Locate the cell with the specified text and output its [x, y] center coordinate. 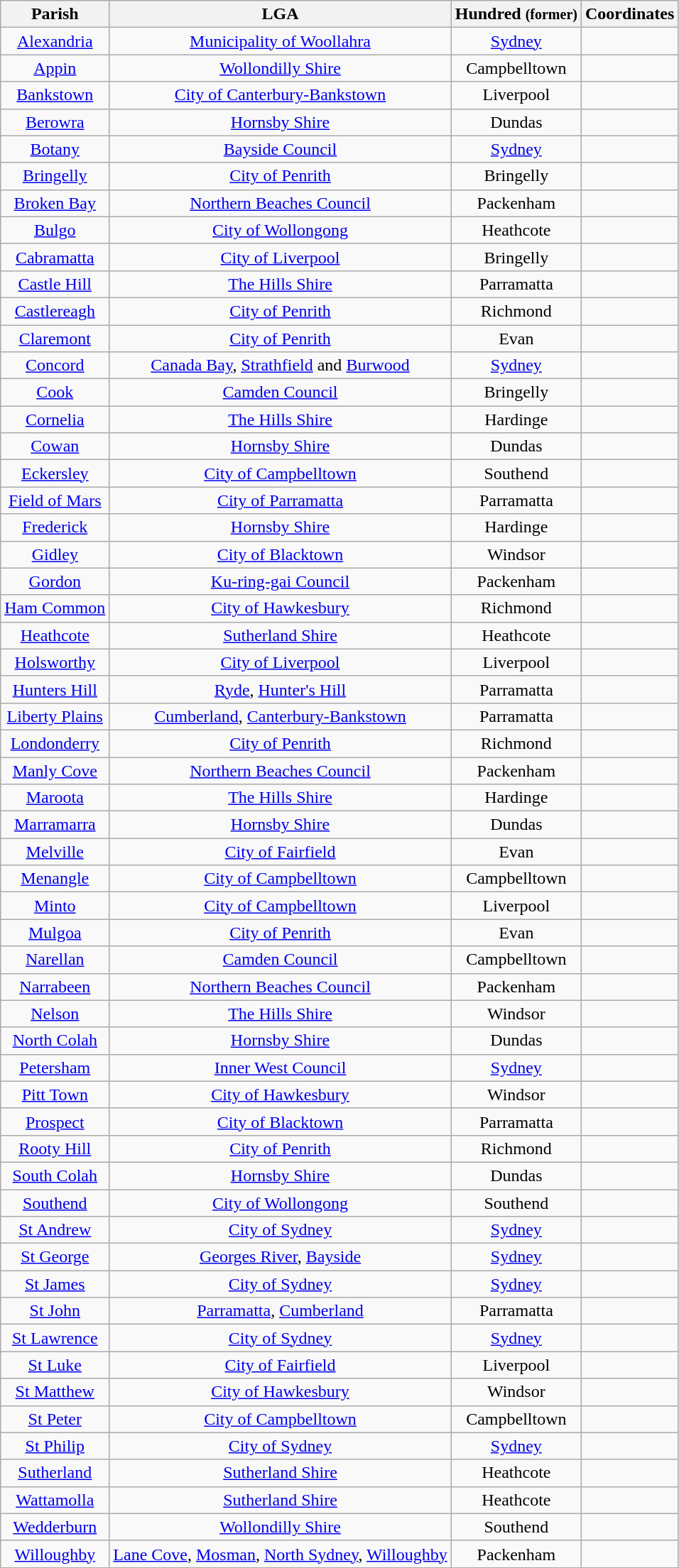
Manly Cove [55, 770]
Hunters Hill [55, 689]
Georges River, Bayside [280, 1257]
Rooty Hill [55, 1148]
Field of Mars [55, 500]
St Luke [55, 1365]
Claremont [55, 339]
Cabramatta [55, 257]
Hundred (former) [516, 14]
Gordon [55, 581]
Botany [55, 149]
Liberty Plains [55, 716]
St George [55, 1257]
Ku-ring-gai Council [280, 581]
St John [55, 1311]
Menangle [55, 879]
Eckersley [55, 473]
Castlereagh [55, 311]
Melville [55, 852]
Coordinates [629, 14]
Berowra [55, 122]
Lane Cove, Mosman, North Sydney, Willoughby [280, 1554]
Cumberland, Canterbury-Bankstown [280, 716]
Holsworthy [55, 662]
Narellan [55, 960]
Cornelia [55, 420]
Concord [55, 366]
St Matthew [55, 1392]
Ryde, Hunter's Hill [280, 689]
St Andrew [55, 1230]
Frederick [55, 527]
Willoughby [55, 1554]
Pitt Town [55, 1095]
Castle Hill [55, 284]
City of Canterbury-Bankstown [280, 95]
Canada Bay, Strathfield and Burwood [280, 366]
Cook [55, 393]
Ham Common [55, 608]
Mulgoa [55, 933]
St James [55, 1284]
Parramatta, Cumberland [280, 1311]
Petersham [55, 1068]
City of Parramatta [280, 500]
St Lawrence [55, 1338]
Nelson [55, 1014]
Maroota [55, 798]
Appin [55, 68]
Bankstown [55, 95]
Narrabeen [55, 987]
Cowan [55, 446]
Alexandria [55, 41]
Wedderburn [55, 1527]
Sutherland [55, 1473]
Bayside Council [280, 149]
Minto [55, 906]
Gidley [55, 554]
Bulgo [55, 230]
Parish [55, 14]
Prospect [55, 1122]
St Peter [55, 1419]
Wattamolla [55, 1500]
North Colah [55, 1041]
Broken Bay [55, 203]
Marramarra [55, 825]
Inner West Council [280, 1068]
LGA [280, 14]
Municipality of Woollahra [280, 41]
St Philip [55, 1446]
South Colah [55, 1175]
Londonderry [55, 743]
